Pinpoint the cell where the given text exists, returning its [x, y] midpoint coordinate. 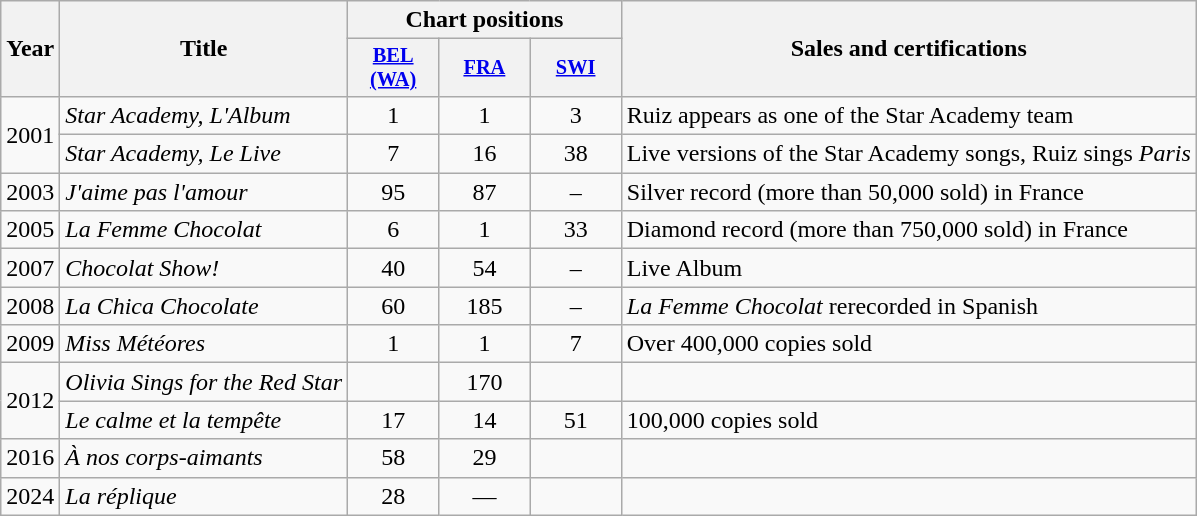
Olivia Sings for the Red Star [204, 382]
185 [484, 306]
FRA [484, 68]
40 [394, 268]
51 [576, 420]
Over 400,000 copies sold [908, 344]
J'aime pas l'amour [204, 192]
54 [484, 268]
2012 [30, 401]
16 [484, 154]
6 [394, 230]
2016 [30, 458]
Star Academy, L'Album [204, 115]
Title [204, 49]
Chocolat Show! [204, 268]
La Femme Chocolat [204, 230]
170 [484, 382]
2007 [30, 268]
À nos corps-aimants [204, 458]
Chart positions [485, 20]
95 [394, 192]
Ruiz appears as one of the Star Academy team [908, 115]
Miss Météores [204, 344]
Star Academy, Le Live [204, 154]
La réplique [204, 496]
SWI [576, 68]
14 [484, 420]
2008 [30, 306]
Live Album [908, 268]
100,000 copies sold [908, 420]
29 [484, 458]
28 [394, 496]
Year [30, 49]
Live versions of the Star Academy songs, Ruiz sings Paris [908, 154]
BEL(WA) [394, 68]
3 [576, 115]
87 [484, 192]
Sales and certifications [908, 49]
2009 [30, 344]
2005 [30, 230]
60 [394, 306]
— [484, 496]
Le calme et la tempête [204, 420]
17 [394, 420]
La Chica Chocolate [204, 306]
2024 [30, 496]
Diamond record (more than 750,000 sold) in France [908, 230]
38 [576, 154]
2003 [30, 192]
58 [394, 458]
La Femme Chocolat rerecorded in Spanish [908, 306]
2001 [30, 134]
Silver record (more than 50,000 sold) in France [908, 192]
33 [576, 230]
